Return the (x, y) coordinate for the center point of the cell that contains the specified text.  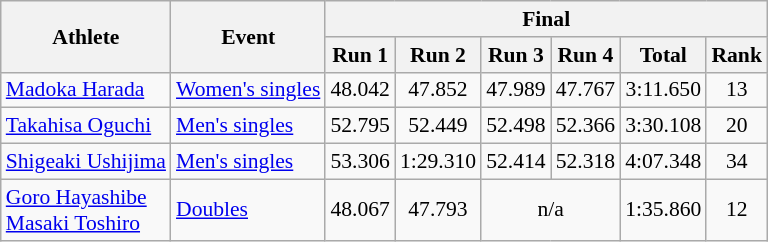
Takahisa Oguchi (86, 126)
Run 1 (360, 55)
47.852 (438, 90)
3:11.650 (663, 90)
52.498 (516, 126)
1:35.860 (663, 210)
48.042 (360, 90)
Athlete (86, 36)
13 (736, 90)
Goro HayashibeMasaki Toshiro (86, 210)
12 (736, 210)
Run 2 (438, 55)
47.793 (438, 210)
47.767 (586, 90)
Final (546, 19)
Rank (736, 55)
52.366 (586, 126)
53.306 (360, 162)
1:29.310 (438, 162)
Run 4 (586, 55)
52.795 (360, 126)
52.414 (516, 162)
Madoka Harada (86, 90)
34 (736, 162)
3:30.108 (663, 126)
20 (736, 126)
Women's singles (248, 90)
n/a (550, 210)
52.449 (438, 126)
4:07.348 (663, 162)
Run 3 (516, 55)
47.989 (516, 90)
Total (663, 55)
Doubles (248, 210)
Shigeaki Ushijima (86, 162)
48.067 (360, 210)
Event (248, 36)
52.318 (586, 162)
